Locate the cell with the specified text and output its [X, Y] center coordinate. 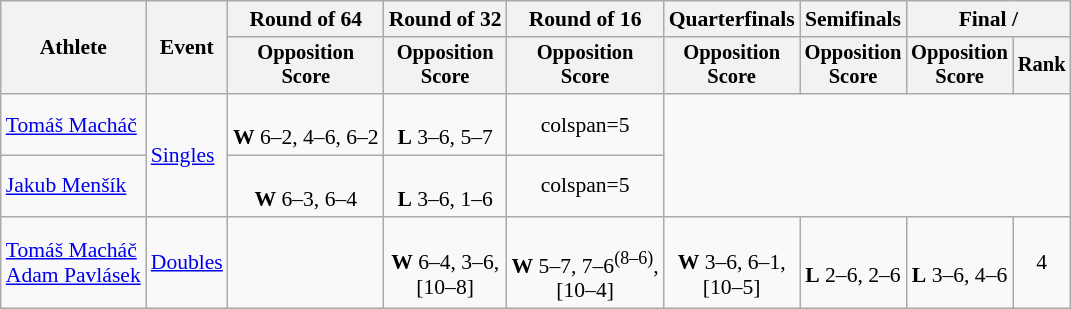
Tomáš Macháč [74, 124]
W 6–4, 3–6,[10–8] [446, 263]
Singles [187, 155]
Rank [1042, 66]
Quarterfinals [732, 19]
Tomáš MacháčAdam Pavlásek [74, 263]
L 3–6, 4–6 [960, 263]
W 6–2, 4–6, 6–2 [306, 124]
L 2–6, 2–6 [854, 263]
Round of 32 [446, 19]
W 6–3, 6–4 [306, 186]
W 3–6, 6–1,[10–5] [732, 263]
Round of 64 [306, 19]
W 5–7, 7–6(8–6),[10–4] [586, 263]
Final / [988, 19]
Round of 16 [586, 19]
Jakub Menšík [74, 186]
Athlete [74, 48]
L 3–6, 5–7 [446, 124]
Event [187, 48]
L 3–6, 1–6 [446, 186]
4 [1042, 263]
Doubles [187, 263]
Semifinals [854, 19]
